Extract the (x, y) coordinate from the center of the cell holding the provided text.  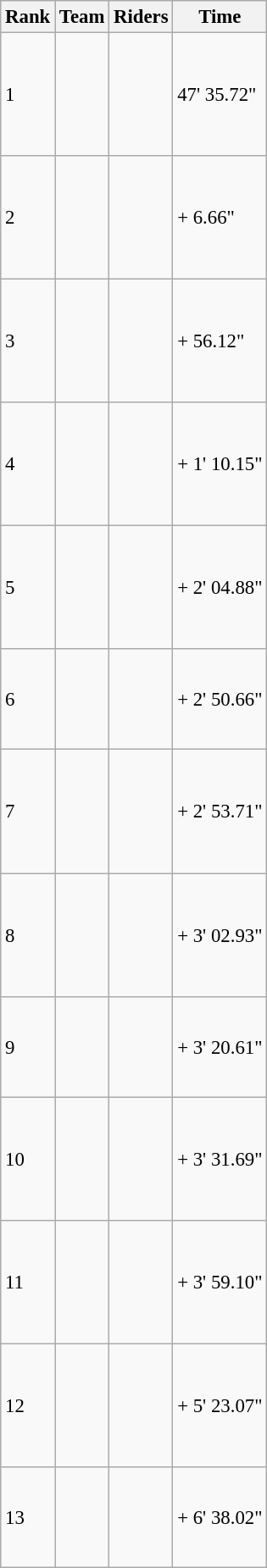
+ 2' 53.71" (220, 812)
+ 6' 38.02" (220, 1518)
6 (28, 700)
10 (28, 1159)
+ 3' 20.61" (220, 1047)
2 (28, 218)
13 (28, 1518)
7 (28, 812)
+ 2' 04.88" (220, 588)
11 (28, 1282)
Rank (28, 17)
+ 56.12" (220, 341)
4 (28, 464)
+ 2' 50.66" (220, 700)
3 (28, 341)
Team (82, 17)
+ 6.66" (220, 218)
+ 3' 31.69" (220, 1159)
Riders (141, 17)
+ 3' 59.10" (220, 1282)
5 (28, 588)
8 (28, 935)
47' 35.72" (220, 95)
+ 5' 23.07" (220, 1405)
1 (28, 95)
+ 3' 02.93" (220, 935)
Time (220, 17)
+ 1' 10.15" (220, 464)
9 (28, 1047)
12 (28, 1405)
